Pinpoint the cell where the given text exists, returning its (x, y) midpoint coordinate. 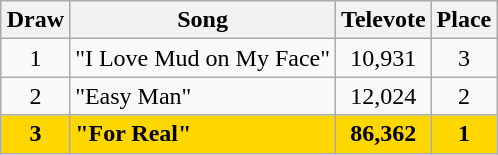
"For Real" (203, 134)
"Easy Man" (203, 96)
86,362 (384, 134)
Draw (35, 20)
Place (464, 20)
Song (203, 20)
"I Love Mud on My Face" (203, 58)
Televote (384, 20)
12,024 (384, 96)
10,931 (384, 58)
